Scan for the cell matching the given text and deliver its (X, Y) coordinate at center. 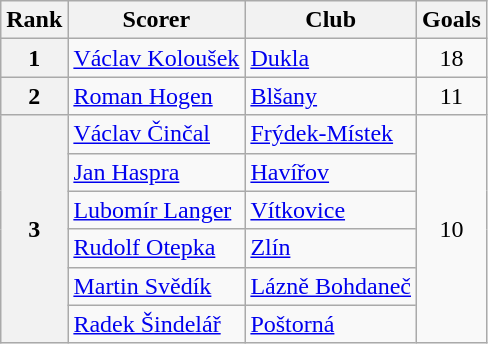
Jan Haspra (156, 172)
2 (34, 96)
Radek Šindelář (156, 324)
Dukla (331, 58)
Václav Činčal (156, 134)
Lubomír Langer (156, 210)
1 (34, 58)
Goals (452, 20)
Rudolf Otepka (156, 248)
10 (452, 229)
Zlín (331, 248)
Frýdek-Místek (331, 134)
Lázně Bohdaneč (331, 286)
Martin Svědík (156, 286)
Roman Hogen (156, 96)
Club (331, 20)
Scorer (156, 20)
Poštorná (331, 324)
Havířov (331, 172)
11 (452, 96)
Rank (34, 20)
Václav Koloušek (156, 58)
18 (452, 58)
Blšany (331, 96)
3 (34, 229)
Vítkovice (331, 210)
